Search for the cell housing the specified text and yield its (X, Y) center coordinate. 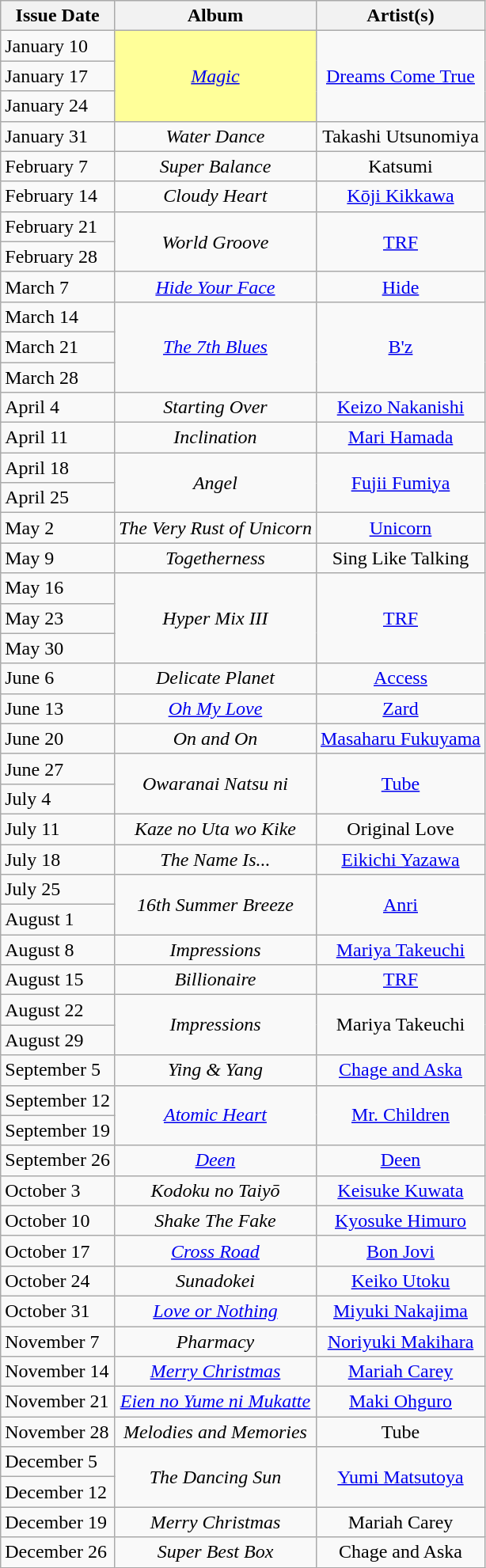
Eikichi Yazawa (401, 859)
January 17 (58, 76)
Magic (215, 76)
World Groove (215, 241)
July 11 (58, 829)
May 23 (58, 618)
Kōji Kikkawa (401, 196)
Sing Like Talking (401, 558)
Cloudy Heart (215, 196)
Zard (401, 708)
May 9 (58, 558)
February 21 (58, 226)
Water Dance (215, 136)
The 7th Blues (215, 347)
Hide (401, 287)
May 16 (58, 588)
B'z (401, 347)
Delicate Planet (215, 678)
Katsumi (401, 166)
April 4 (58, 408)
October 17 (58, 1251)
Issue Date (58, 16)
Masaharu Fukuyama (401, 738)
The Very Rust of Unicorn (215, 528)
Takashi Utsunomiya (401, 136)
Kaze no Uta wo Kike (215, 829)
October 3 (58, 1190)
November 14 (58, 1372)
December 12 (58, 1492)
Melodies and Memories (215, 1432)
May 30 (58, 648)
Cross Road (215, 1251)
March 28 (58, 378)
April 18 (58, 468)
April 11 (58, 438)
Hide Your Face (215, 287)
Bon Jovi (401, 1251)
October 31 (58, 1311)
February 14 (58, 196)
September 12 (58, 1100)
Noriyuki Makihara (401, 1342)
August 29 (58, 1040)
July 18 (58, 859)
August 1 (58, 920)
Mr. Children (401, 1115)
January 31 (58, 136)
16th Summer Breeze (215, 905)
January 24 (58, 106)
March 7 (58, 287)
Anri (401, 905)
Starting Over (215, 408)
February 28 (58, 256)
Ying & Yang (215, 1070)
February 7 (58, 166)
September 5 (58, 1070)
Miyuki Nakajima (401, 1311)
July 4 (58, 799)
Fujii Fumiya (401, 483)
December 5 (58, 1462)
Atomic Heart (215, 1115)
The Dancing Sun (215, 1477)
Super Balance (215, 166)
Access (401, 678)
March 14 (58, 317)
July 25 (58, 890)
August 22 (58, 1010)
June 13 (58, 708)
Keisuke Kuwata (401, 1190)
Maki Ohguro (401, 1402)
Pharmacy (215, 1342)
Kodoku no Taiyō (215, 1190)
September 19 (58, 1130)
The Name Is... (215, 859)
May 2 (58, 528)
Keiko Utoku (401, 1281)
Super Best Box (215, 1552)
Artist(s) (401, 16)
Angel (215, 483)
October 10 (58, 1221)
Sunadokei (215, 1281)
November 7 (58, 1342)
Keizo Nakanishi (401, 408)
Original Love (401, 829)
Owaranai Natsu ni (215, 784)
Eien no Yume ni Mukatte (215, 1402)
August 15 (58, 980)
On and On (215, 738)
December 19 (58, 1522)
August 8 (58, 950)
Oh My Love (215, 708)
Love or Nothing (215, 1311)
Dreams Come True (401, 76)
June 6 (58, 678)
Kyosuke Himuro (401, 1221)
Unicorn (401, 528)
April 25 (58, 498)
June 20 (58, 738)
Inclination (215, 438)
June 27 (58, 769)
December 26 (58, 1552)
Mari Hamada (401, 438)
Togetherness (215, 558)
Album (215, 16)
Hyper Mix III (215, 618)
November 21 (58, 1402)
November 28 (58, 1432)
Yumi Matsutoya (401, 1477)
January 10 (58, 46)
October 24 (58, 1281)
Billionaire (215, 980)
September 26 (58, 1160)
March 21 (58, 347)
Shake The Fake (215, 1221)
